Pinpoint the cell where the given text exists, returning its (x, y) midpoint coordinate. 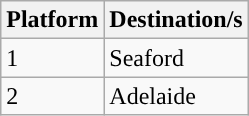
1 (52, 58)
2 (52, 96)
Adelaide (176, 96)
Seaford (176, 58)
Platform (52, 20)
Destination/s (176, 20)
